Output the [x, y] coordinate of the center of the cell containing the given text.  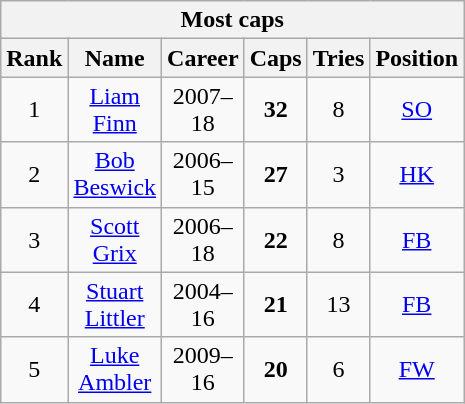
Most caps [232, 20]
20 [276, 370]
Tries [338, 58]
5 [34, 370]
22 [276, 240]
Scott Grix [115, 240]
Liam Finn [115, 110]
Rank [34, 58]
2004–16 [204, 304]
1 [34, 110]
2006–15 [204, 174]
Luke Ambler [115, 370]
HK [417, 174]
FW [417, 370]
Stuart Littler [115, 304]
SO [417, 110]
Bob Beswick [115, 174]
4 [34, 304]
13 [338, 304]
Caps [276, 58]
2007–18 [204, 110]
Position [417, 58]
2009–16 [204, 370]
2006–18 [204, 240]
27 [276, 174]
Career [204, 58]
2 [34, 174]
6 [338, 370]
32 [276, 110]
Name [115, 58]
21 [276, 304]
